Search for the cell housing the specified text and yield its (X, Y) center coordinate. 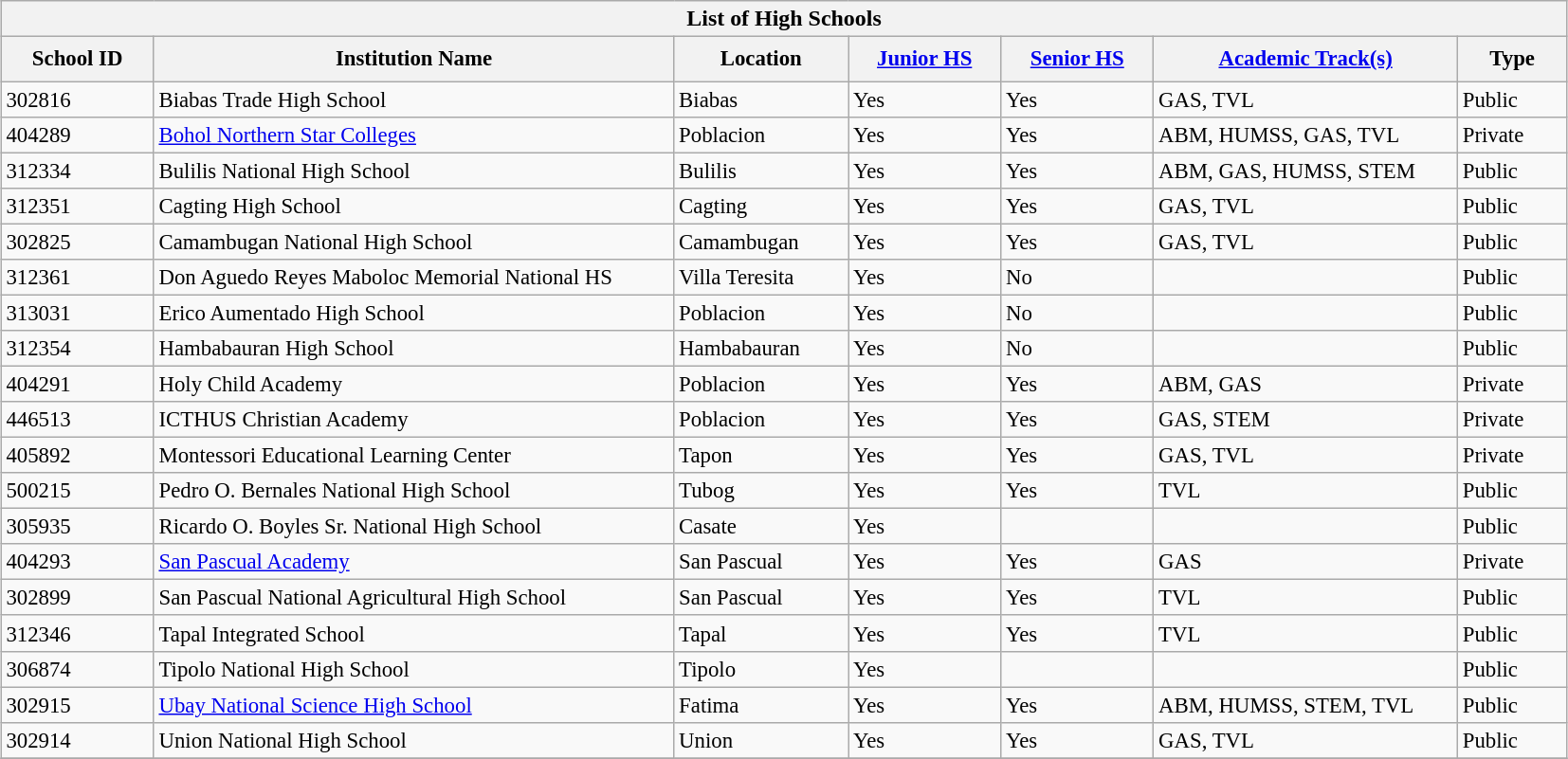
305935 (78, 527)
312346 (78, 634)
302914 (78, 740)
Bulilis National High School (413, 171)
Ricardo O. Boyles Sr. National High School (413, 527)
446513 (78, 420)
Pedro O. Bernales National High School (413, 491)
Hambabauran (761, 349)
Junior HS (925, 59)
Holy Child Academy (413, 384)
302899 (78, 598)
Academic Track(s) (1306, 59)
Erico Aumentado High School (413, 313)
302816 (78, 99)
San Pascual National Agricultural High School (413, 598)
School ID (78, 59)
Cagting High School (413, 207)
Institution Name (413, 59)
Don Aguedo Reyes Maboloc Memorial National HS (413, 278)
ABM, HUMSS, STEM, TVL (1306, 705)
Casate (761, 527)
Hambabauran High School (413, 349)
San Pascual Academy (413, 562)
Tapal Integrated School (413, 634)
Camambugan (761, 242)
Montessori Educational Learning Center (413, 456)
404291 (78, 384)
Biabas Trade High School (413, 99)
302825 (78, 242)
302915 (78, 705)
Union (761, 740)
405892 (78, 456)
ICTHUS Christian Academy (413, 420)
313031 (78, 313)
Union National High School (413, 740)
GAS (1306, 562)
312334 (78, 171)
Cagting (761, 207)
404293 (78, 562)
Senior HS (1077, 59)
312351 (78, 207)
Tapon (761, 456)
ABM, HUMSS, GAS, TVL (1306, 135)
List of High Schools (784, 19)
Tipolo National High School (413, 669)
Villa Teresita (761, 278)
Fatima (761, 705)
Ubay National Science High School (413, 705)
312361 (78, 278)
ABM, GAS, HUMSS, STEM (1306, 171)
Camambugan National High School (413, 242)
306874 (78, 669)
500215 (78, 491)
Tapal (761, 634)
Location (761, 59)
Bulilis (761, 171)
Tipolo (761, 669)
Biabas (761, 99)
Bohol Northern Star Colleges (413, 135)
312354 (78, 349)
Type (1511, 59)
GAS, STEM (1306, 420)
ABM, GAS (1306, 384)
404289 (78, 135)
Tubog (761, 491)
